Output the (X, Y) coordinate of the center of the cell containing the given text.  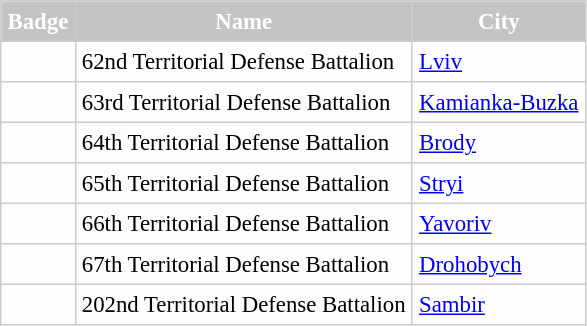
Drohobych (498, 264)
Brody (498, 142)
Sambir (498, 304)
202nd Territorial Defense Battalion (244, 304)
64th Territorial Defense Battalion (244, 142)
Badge (38, 21)
City (498, 21)
63rd Territorial Defense Battalion (244, 102)
Name (244, 21)
67th Territorial Defense Battalion (244, 264)
Lviv (498, 61)
66th Territorial Defense Battalion (244, 223)
62nd Territorial Defense Battalion (244, 61)
Yavoriv (498, 223)
Kamianka-Buzka (498, 102)
65th Territorial Defense Battalion (244, 183)
Stryi (498, 183)
